Pinpoint the cell where the given text exists, returning its [x, y] midpoint coordinate. 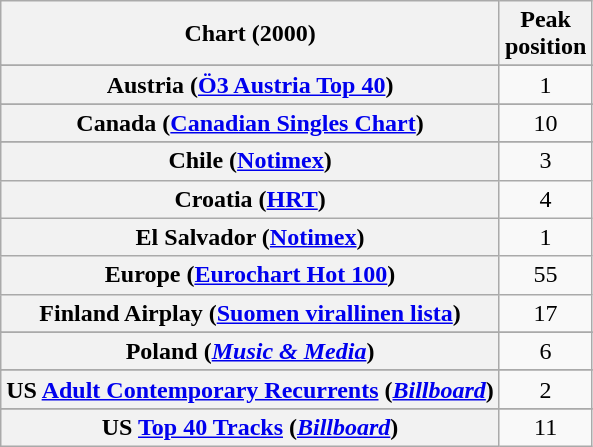
Europe (Eurochart Hot 100) [250, 275]
3 [545, 161]
Chart (2000) [250, 34]
55 [545, 275]
2 [545, 389]
Croatia (HRT) [250, 199]
4 [545, 199]
Austria (Ö3 Austria Top 40) [250, 85]
10 [545, 123]
Chile (Notimex) [250, 161]
Peakposition [545, 34]
El Salvador (Notimex) [250, 237]
Canada (Canadian Singles Chart) [250, 123]
6 [545, 351]
Poland (Music & Media) [250, 351]
US Adult Contemporary Recurrents (Billboard) [250, 389]
US Top 40 Tracks (Billboard) [250, 427]
17 [545, 313]
Finland Airplay (Suomen virallinen lista) [250, 313]
11 [545, 427]
